Detect which cell encompasses the target text, then output its [x, y] center coordinate. 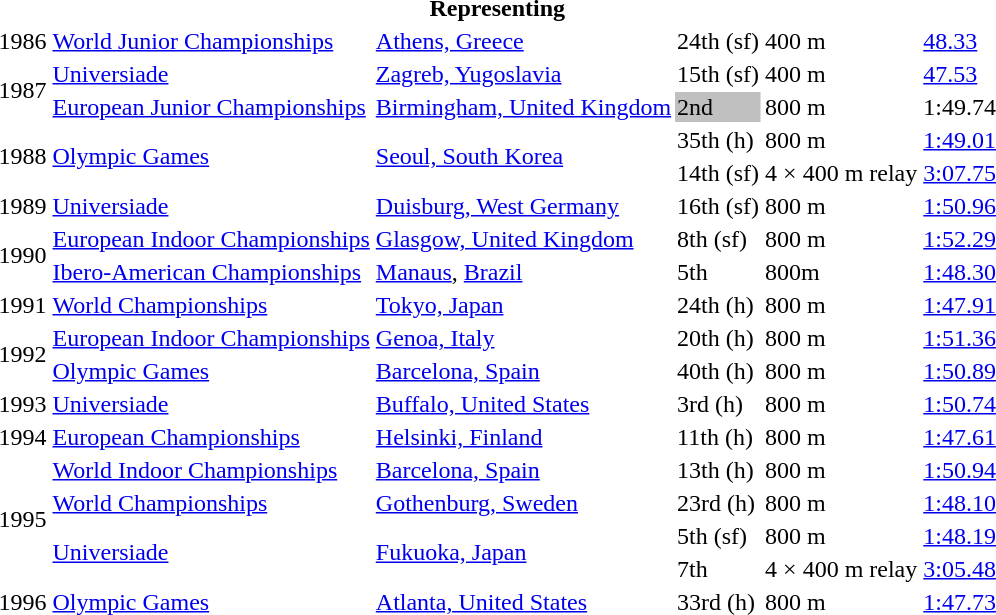
24th (sf) [718, 41]
World Junior Championships [211, 41]
2nd [718, 107]
Seoul, South Korea [523, 156]
15th (sf) [718, 74]
Buffalo, United States [523, 404]
Manaus, Brazil [523, 272]
Fukuoka, Japan [523, 552]
14th (sf) [718, 173]
European Junior Championships [211, 107]
Ibero-American Championships [211, 272]
Birmingham, United Kingdom [523, 107]
Genoa, Italy [523, 338]
35th (h) [718, 140]
Zagreb, Yugoslavia [523, 74]
Duisburg, West Germany [523, 206]
11th (h) [718, 437]
Tokyo, Japan [523, 305]
20th (h) [718, 338]
3rd (h) [718, 404]
Gothenburg, Sweden [523, 503]
5th (sf) [718, 536]
16th (sf) [718, 206]
7th [718, 569]
World Indoor Championships [211, 470]
5th [718, 272]
13th (h) [718, 470]
40th (h) [718, 371]
Glasgow, United Kingdom [523, 239]
24th (h) [718, 305]
23rd (h) [718, 503]
8th (sf) [718, 239]
European Championships [211, 437]
Athens, Greece [523, 41]
800m [842, 272]
Helsinki, Finland [523, 437]
